Output the [x, y] coordinate of the center of the cell containing the given text.  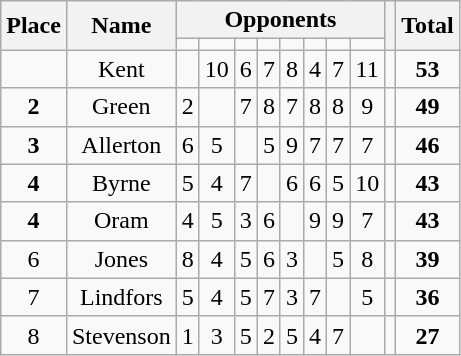
Green [121, 107]
1 [188, 335]
49 [428, 107]
Place [34, 26]
39 [428, 259]
Lindfors [121, 297]
Total [428, 26]
36 [428, 297]
27 [428, 335]
11 [368, 69]
Byrne [121, 183]
53 [428, 69]
Allerton [121, 145]
Jones [121, 259]
Name [121, 26]
Opponents [280, 20]
46 [428, 145]
Stevenson [121, 335]
Kent [121, 69]
Oram [121, 221]
